Scan for the cell matching the given text and deliver its (X, Y) coordinate at center. 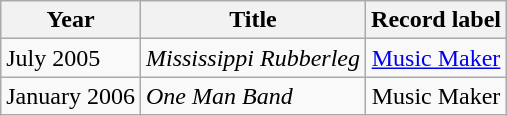
One Man Band (252, 96)
July 2005 (71, 58)
Title (252, 20)
January 2006 (71, 96)
Year (71, 20)
Record label (436, 20)
Mississippi Rubberleg (252, 58)
